Search for the cell housing the specified text and yield its (X, Y) center coordinate. 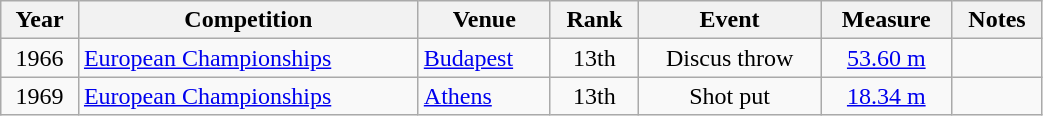
Budapest (484, 58)
Athens (484, 96)
Competition (248, 20)
1966 (40, 58)
Notes (997, 20)
53.60 m (886, 58)
Shot put (730, 96)
18.34 m (886, 96)
1969 (40, 96)
Rank (594, 20)
Venue (484, 20)
Year (40, 20)
Measure (886, 20)
Event (730, 20)
Discus throw (730, 58)
